Identify which cell holds the provided text, then report its [x, y] central coordinate. 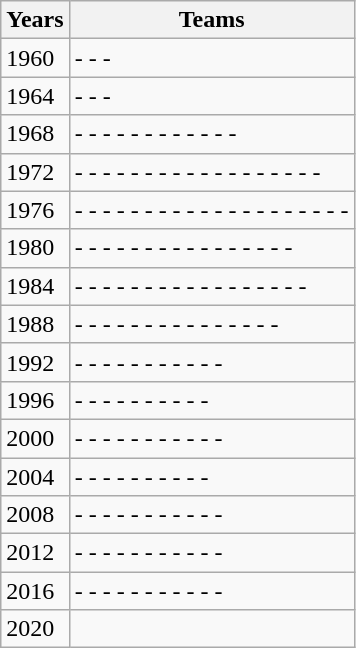
1976 [35, 210]
1988 [35, 324]
- - - - - - - - - - - - - - - - - [212, 286]
1968 [35, 134]
- - - - - - - - - - - - - - - [212, 324]
2000 [35, 438]
2012 [35, 553]
Teams [212, 20]
2008 [35, 515]
2020 [35, 629]
1972 [35, 172]
1980 [35, 248]
2016 [35, 591]
2004 [35, 477]
- - - - - - - - - - - - - - - - - - - - [212, 210]
1996 [35, 400]
1984 [35, 286]
1992 [35, 362]
1964 [35, 96]
1960 [35, 58]
- - - - - - - - - - - - - - - - - - [212, 172]
- - - - - - - - - - - - - - - - [212, 248]
Years [35, 20]
- - - - - - - - - - - - [212, 134]
